Determine the [x, y] coordinate at the center of the cell enclosing the given text.  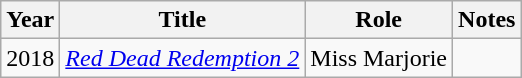
Year [30, 20]
2018 [30, 58]
Red Dead Redemption 2 [182, 58]
Miss Marjorie [379, 58]
Title [182, 20]
Role [379, 20]
Notes [487, 20]
